Scan for the cell matching the given text and deliver its (x, y) coordinate at center. 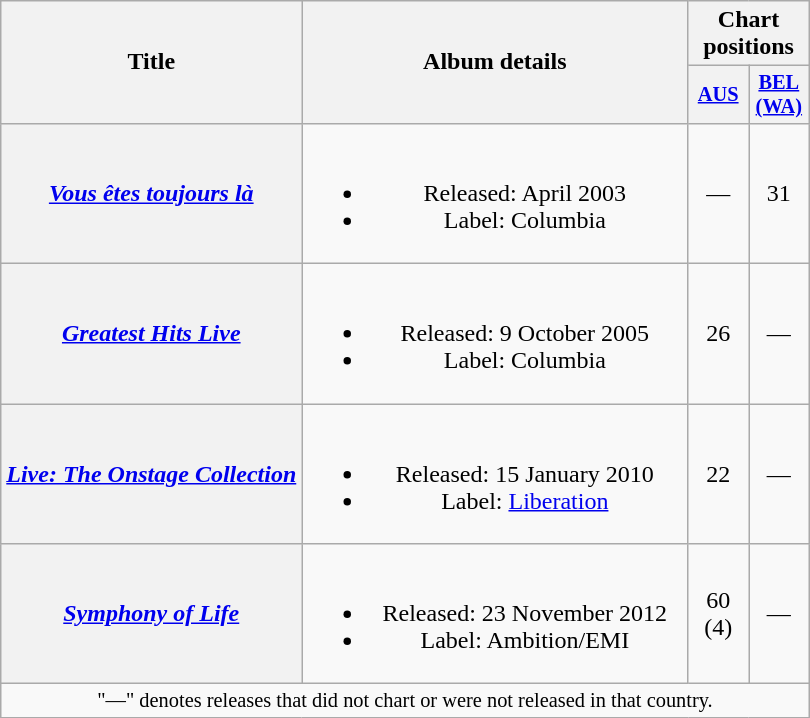
Chart positions (748, 34)
31 (778, 193)
Vous êtes toujours là (152, 193)
Released: 9 October 2005Label: Columbia (495, 334)
"—" denotes releases that did not chart or were not released in that country. (405, 701)
22 (718, 474)
Released: 23 November 2012Label: Ambition/EMI (495, 614)
Released: April 2003Label: Columbia (495, 193)
BEL(WA) (778, 95)
Released: 15 January 2010Label: Liberation (495, 474)
Title (152, 62)
26 (718, 334)
Live: The Onstage Collection (152, 474)
Greatest Hits Live (152, 334)
Album details (495, 62)
Symphony of Life (152, 614)
AUS (718, 95)
60 (4) (718, 614)
